For the text-containing cell, return its midpoint in (x, y) coordinate format. 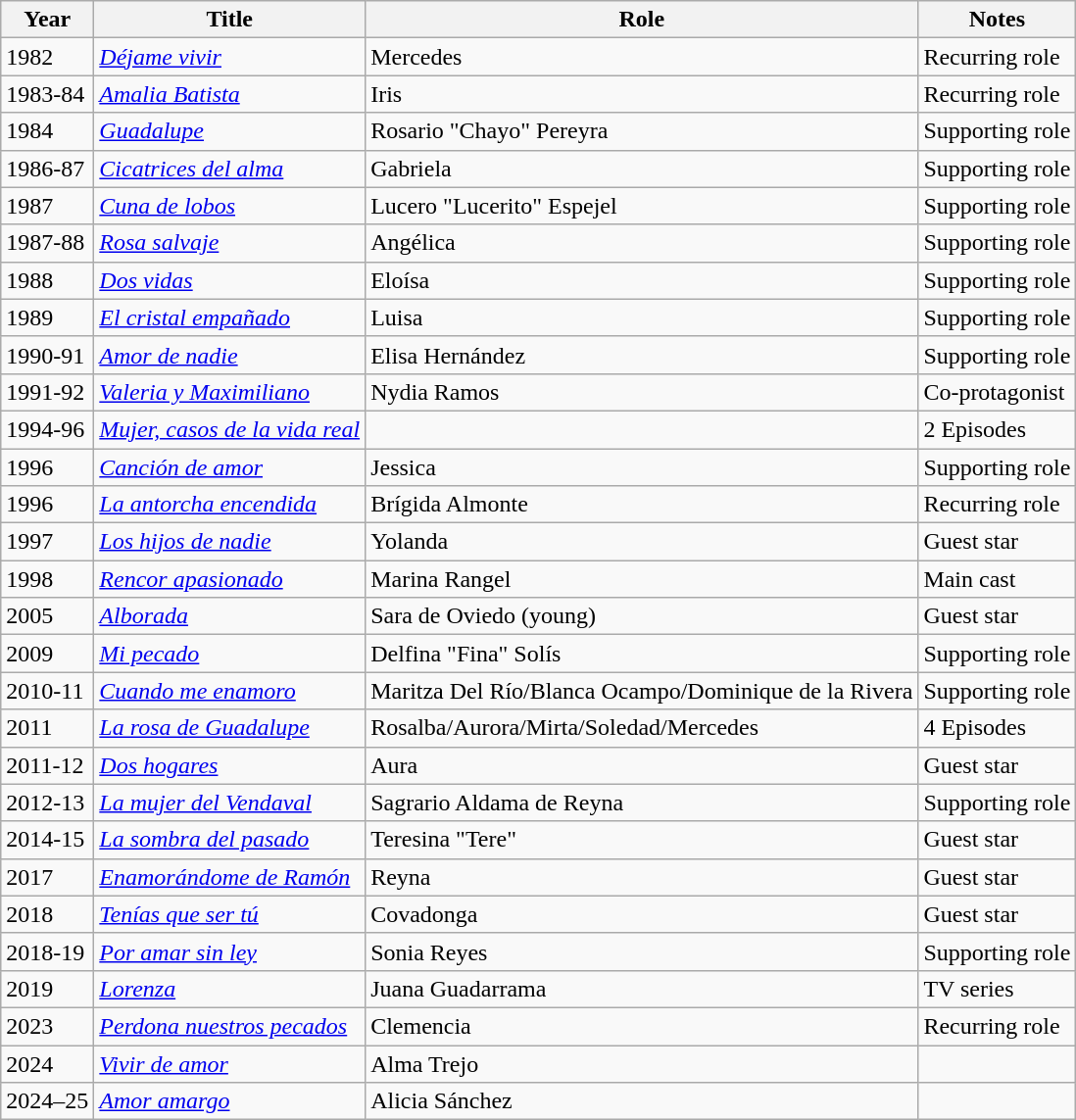
2018-19 (47, 951)
Rencor apasionado (229, 579)
Iris (642, 94)
1988 (47, 280)
La mujer del Vendaval (229, 803)
Juana Guadarrama (642, 989)
Clemencia (642, 1026)
1987 (47, 206)
TV series (998, 989)
La sombra del pasado (229, 840)
Alma Trejo (642, 1063)
Tenías que ser tú (229, 914)
Gabriela (642, 169)
2017 (47, 877)
Déjame vivir (229, 57)
2023 (47, 1026)
2009 (47, 654)
Rosalba/Aurora/Mirta/Soledad/Mercedes (642, 728)
Lucero "Lucerito" Espejel (642, 206)
Elisa Hernández (642, 355)
Sonia Reyes (642, 951)
1986-87 (47, 169)
Sara de Oviedo (young) (642, 616)
2019 (47, 989)
Eloísa (642, 280)
Teresina "Tere" (642, 840)
Aura (642, 765)
Luisa (642, 317)
Marina Rangel (642, 579)
1983-84 (47, 94)
Enamorándome de Ramón (229, 877)
1984 (47, 131)
Delfina "Fina" Solís (642, 654)
Alborada (229, 616)
1990-91 (47, 355)
1982 (47, 57)
Mujer, casos de la vida real (229, 429)
2010-11 (47, 691)
Amor de nadie (229, 355)
Yolanda (642, 542)
2024 (47, 1063)
Dos hogares (229, 765)
2024–25 (47, 1101)
Brígida Almonte (642, 505)
2018 (47, 914)
Dos vidas (229, 280)
Los hijos de nadie (229, 542)
Amalia Batista (229, 94)
1994-96 (47, 429)
La antorcha encendida (229, 505)
Guadalupe (229, 131)
Covadonga (642, 914)
La rosa de Guadalupe (229, 728)
Cicatrices del alma (229, 169)
2011-12 (47, 765)
4 Episodes (998, 728)
Canción de amor (229, 467)
Alicia Sánchez (642, 1101)
Title (229, 20)
Nydia Ramos (642, 392)
2005 (47, 616)
2012-13 (47, 803)
1997 (47, 542)
Sagrario Aldama de Reyna (642, 803)
Angélica (642, 243)
Lorenza (229, 989)
2014-15 (47, 840)
Valeria y Maximiliano (229, 392)
Maritza Del Río/Blanca Ocampo/Dominique de la Rivera (642, 691)
Co-protagonist (998, 392)
Amor amargo (229, 1101)
Main cast (998, 579)
Rosario "Chayo" Pereyra (642, 131)
Mi pecado (229, 654)
Notes (998, 20)
El cristal empañado (229, 317)
Perdona nuestros pecados (229, 1026)
Por amar sin ley (229, 951)
2011 (47, 728)
Role (642, 20)
2 Episodes (998, 429)
Vivir de amor (229, 1063)
1991-92 (47, 392)
Jessica (642, 467)
Cuna de lobos (229, 206)
Reyna (642, 877)
1989 (47, 317)
1998 (47, 579)
Cuando me enamoro (229, 691)
Rosa salvaje (229, 243)
Year (47, 20)
Mercedes (642, 57)
1987-88 (47, 243)
